Scan for the cell matching the given text and deliver its [x, y] coordinate at center. 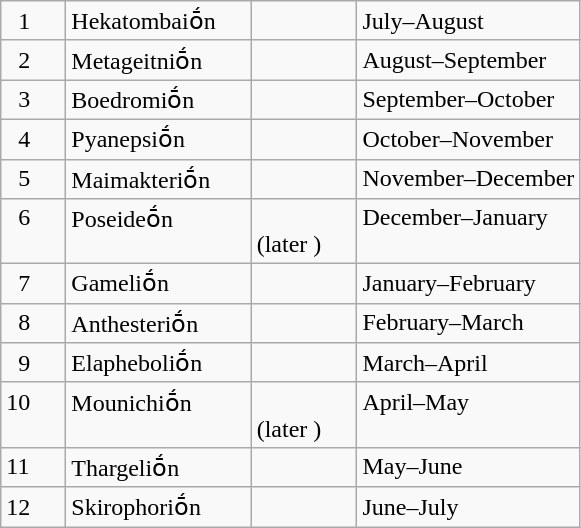
Boedromiṓn [158, 100]
Thargeliṓn [158, 467]
11 [34, 467]
Gameliṓn [158, 284]
June–July [468, 507]
Elapheboliṓn [158, 363]
Maimakteriṓn [158, 179]
September–October [468, 100]
Hekatombaiṓn [158, 21]
12 [34, 507]
May–June [468, 467]
August–September [468, 60]
Mounichiṓn [158, 414]
Metageitniṓn [158, 60]
7 [34, 284]
October–November [468, 139]
February–March [468, 323]
Anthesteriṓn [158, 323]
January–February [468, 284]
March–April [468, 363]
Poseideṓn [158, 232]
9 [34, 363]
November–December [468, 179]
April–May [468, 414]
4 [34, 139]
5 [34, 179]
December–January [468, 232]
July–August [468, 21]
10 [34, 414]
1 [34, 21]
3 [34, 100]
6 [34, 232]
Pyanepsiṓn [158, 139]
8 [34, 323]
Skirophoriṓn [158, 507]
2 [34, 60]
